Detect which cell encompasses the target text, then output its [x, y] center coordinate. 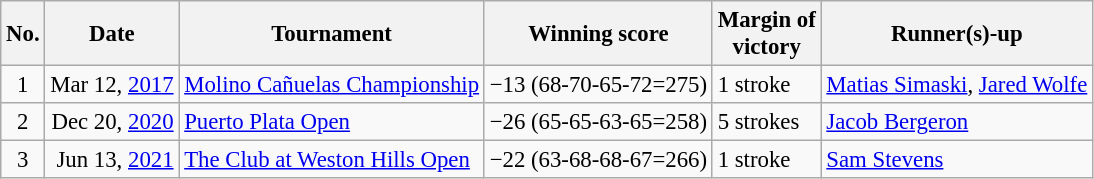
Puerto Plata Open [332, 122]
Winning score [598, 34]
Sam Stevens [957, 160]
Matias Simaski, Jared Wolfe [957, 85]
3 [23, 160]
5 strokes [766, 122]
Runner(s)-up [957, 34]
2 [23, 122]
−13 (68-70-65-72=275) [598, 85]
1 [23, 85]
The Club at Weston Hills Open [332, 160]
Date [112, 34]
Dec 20, 2020 [112, 122]
No. [23, 34]
Molino Cañuelas Championship [332, 85]
Jacob Bergeron [957, 122]
Mar 12, 2017 [112, 85]
−22 (63-68-68-67=266) [598, 160]
−26 (65-65-63-65=258) [598, 122]
Tournament [332, 34]
Margin ofvictory [766, 34]
Jun 13, 2021 [112, 160]
